Search for the cell housing the specified text and yield its [x, y] center coordinate. 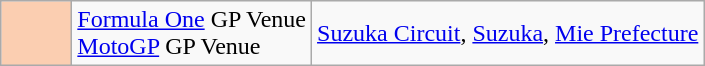
Formula One GP VenueMotoGP GP Venue [192, 34]
Suzuka Circuit, Suzuka, Mie Prefecture [508, 34]
